From the cell containing the given text, extract its center point as (x, y) coordinate. 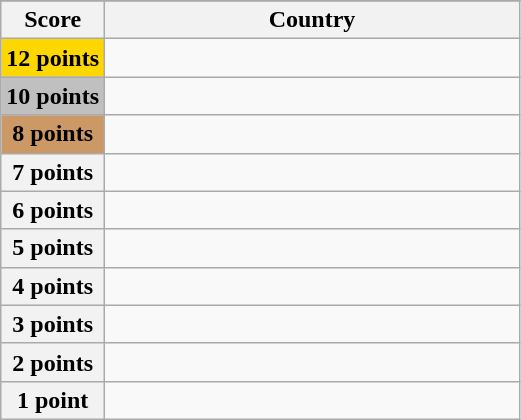
4 points (53, 286)
2 points (53, 362)
3 points (53, 324)
Score (53, 20)
5 points (53, 248)
12 points (53, 58)
8 points (53, 134)
10 points (53, 96)
7 points (53, 172)
1 point (53, 400)
6 points (53, 210)
Country (312, 20)
